For the text-containing cell, return its midpoint in [x, y] coordinate format. 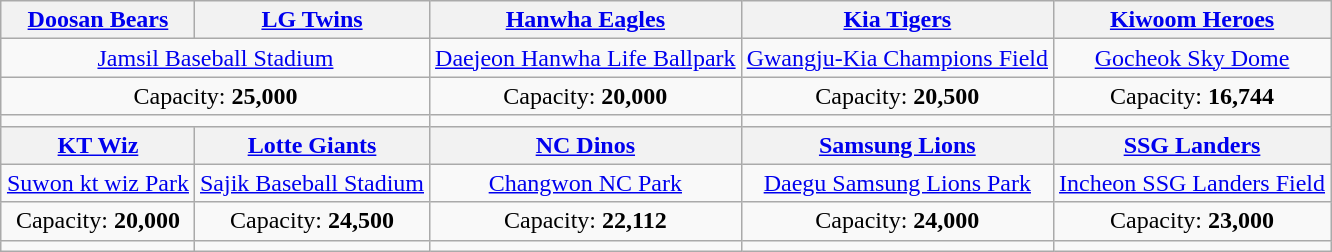
NC Dinos [586, 145]
Capacity: 16,744 [1192, 96]
Gocheok Sky Dome [1192, 58]
Lotte Giants [312, 145]
Changwon NC Park [586, 183]
Jamsil Baseball Stadium [215, 58]
Suwon kt wiz Park [98, 183]
Gwangju-Kia Champions Field [897, 58]
Capacity: 24,500 [312, 221]
Doosan Bears [98, 20]
LG Twins [312, 20]
Incheon SSG Landers Field [1192, 183]
Capacity: 22,112 [586, 221]
Capacity: 23,000 [1192, 221]
Hanwha Eagles [586, 20]
KT Wiz [98, 145]
Capacity: 24,000 [897, 221]
Samsung Lions [897, 145]
Kiwoom Heroes [1192, 20]
Kia Tigers [897, 20]
Capacity: 25,000 [215, 96]
Sajik Baseball Stadium [312, 183]
Daejeon Hanwha Life Ballpark [586, 58]
SSG Landers [1192, 145]
Capacity: 20,500 [897, 96]
Daegu Samsung Lions Park [897, 183]
